Pinpoint the cell where the given text exists, returning its [x, y] midpoint coordinate. 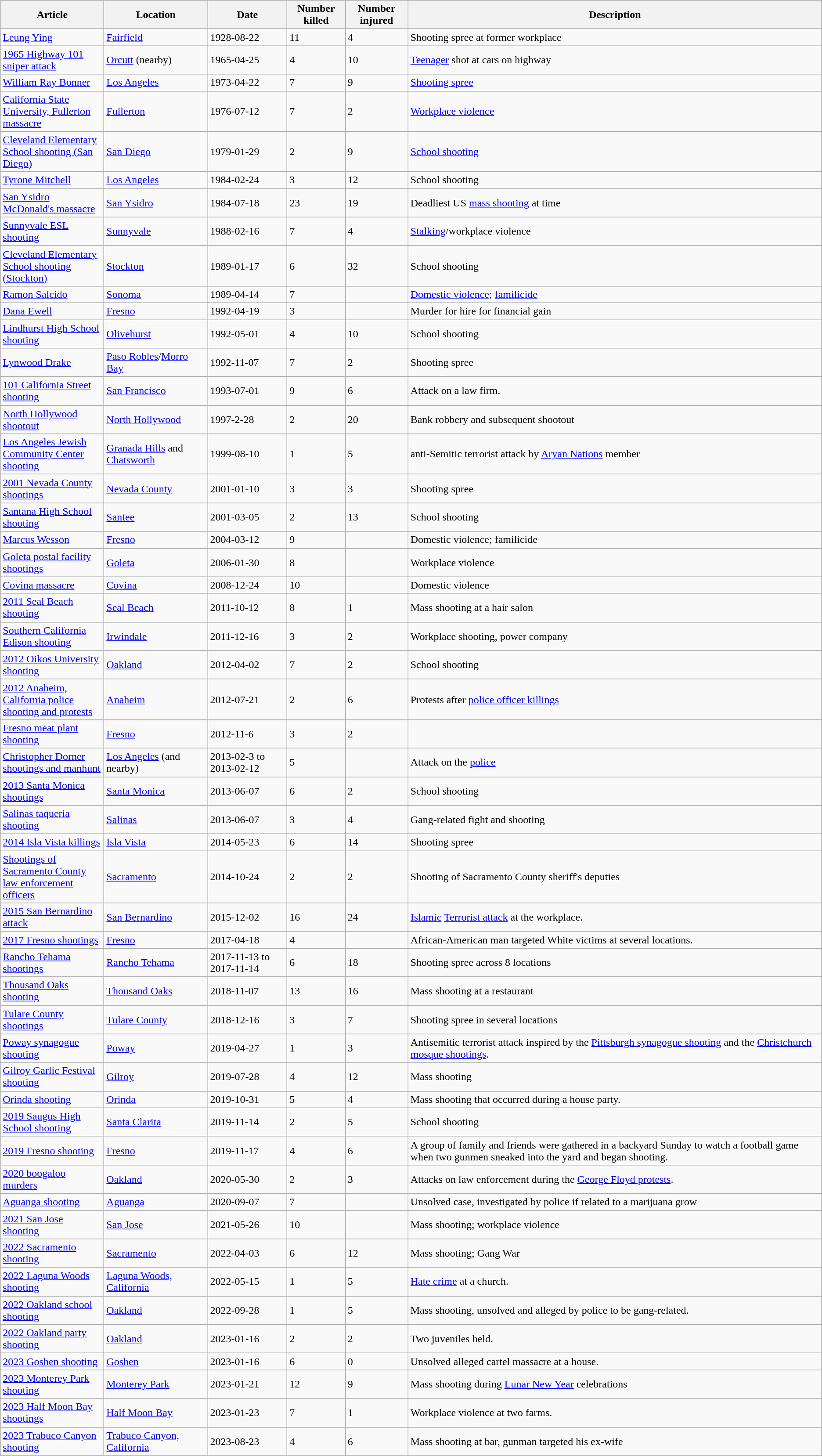
Southern California Edison shooting [52, 636]
2014-10-24 [248, 877]
Salinas [156, 820]
Protests after police officer killings [615, 699]
2014-05-23 [248, 842]
San Ysidro [156, 203]
Paso Robles/Morro Bay [156, 363]
Fairfield [156, 37]
Location [156, 15]
Santana High School shooting [52, 517]
Mass shooting; workplace violence [615, 1225]
Aguanga shooting [52, 1202]
1999-08-10 [248, 454]
Two juveniles held. [615, 1339]
2022-05-15 [248, 1282]
Thousand Oaks [156, 991]
19 [377, 203]
Aguanga [156, 1202]
San Francisco [156, 391]
1989-01-17 [248, 266]
Santa Clarita [156, 1122]
Orinda shooting [52, 1099]
Seal Beach [156, 608]
Dana Ewell [52, 311]
2019-11-17 [248, 1151]
Stalking/workplace violence [615, 231]
Islamic Terrorist attack at the workplace. [615, 917]
2022 Laguna Woods shooting [52, 1282]
2012-07-21 [248, 699]
San Bernardino [156, 917]
2012 Anaheim, California police shooting and protests [52, 699]
Irwindale [156, 636]
2017-04-18 [248, 940]
Goleta [156, 562]
2022 Sacramento shooting [52, 1254]
11 [316, 37]
2011-10-12 [248, 608]
2011-12-16 [248, 636]
San Jose [156, 1225]
1997-2-28 [248, 420]
Trabuco Canyon, California [156, 1442]
Hate crime at a church. [615, 1282]
2019-10-31 [248, 1099]
2022 Oakland party shooting [52, 1339]
2012 Oikos University shooting [52, 665]
0 [377, 1362]
Laguna Woods, California [156, 1282]
1992-05-01 [248, 334]
Shootings of Sacramento County law enforcement officers [52, 877]
Antisemitic terrorist attack inspired by the Pittsburgh synagogue shooting and the Christchurch mosque shootings. [615, 1048]
Half Moon Bay [156, 1413]
Date [248, 15]
Attack on the police [615, 762]
2021 San Jose shooting [52, 1225]
Sunnyvale ESL shooting [52, 231]
2001-03-05 [248, 517]
1992-04-19 [248, 311]
2019-07-28 [248, 1077]
2012-04-02 [248, 665]
Sunnyvale [156, 231]
2023 Trabuco Canyon shooting [52, 1442]
Gilroy [156, 1077]
1989-04-14 [248, 294]
1993-07-01 [248, 391]
2001-01-10 [248, 488]
2018-12-16 [248, 1020]
Tulare County shootings [52, 1020]
A group of family and friends were gathered in a backyard Sunday to watch a football game when two gunmen sneaked into the yard and began shooting. [615, 1151]
1965-04-25 [248, 60]
Olivehurst [156, 334]
Santa Monica [156, 791]
Deadliest US mass shooting at time [615, 203]
2008-12-24 [248, 585]
2013-02-3 to 2013-02-12 [248, 762]
2021-05-26 [248, 1225]
2012-11-6 [248, 733]
Los Angeles (and nearby) [156, 762]
Tyrone Mitchell [52, 180]
Orcutt (nearby) [156, 60]
Shooting spree in several locations [615, 1020]
Orinda [156, 1099]
2022 Oakland school shooting [52, 1311]
Number killed [316, 15]
San Diego [156, 152]
1965 Highway 101 sniper attack [52, 60]
Santee [156, 517]
2019 Saugus High School shooting [52, 1122]
20 [377, 420]
Unsolved alleged cartel massacre at a house. [615, 1362]
2006-01-30 [248, 562]
Monterey Park [156, 1384]
Number injured [377, 15]
2019 Fresno shooting [52, 1151]
San Ysidro McDonald's massacre [52, 203]
Lindhurst High School shooting [52, 334]
2023-08-23 [248, 1442]
Rancho Tehama shootings [52, 963]
Poway synagogue shooting [52, 1048]
Gang-related fight and shooting [615, 820]
2020 boogaloo murders [52, 1179]
Workplace violence at two farms. [615, 1413]
Goleta postal facility shootings [52, 562]
Covina [156, 585]
Bank robbery and subsequent shootout [615, 420]
Mass shooting that occurred during a house party. [615, 1099]
1979-01-29 [248, 152]
Unsolved case, investigated by police if related to a marijuana grow [615, 1202]
18 [377, 963]
Attack on a law firm. [615, 391]
2023 Monterey Park shooting [52, 1384]
Lynwood Drake [52, 363]
14 [377, 842]
Mass shooting, unsolved and alleged by police to be gang-related. [615, 1311]
Article [52, 15]
Rancho Tehama [156, 963]
Cleveland Elementary School shooting (San Diego) [52, 152]
Christopher Dorner shootings and manhunt [52, 762]
2019-11-14 [248, 1122]
1984-02-24 [248, 180]
Poway [156, 1048]
1976-07-12 [248, 111]
1928-08-22 [248, 37]
24 [377, 917]
2015 San Bernardino attack [52, 917]
North Hollywood [156, 420]
Isla Vista [156, 842]
Thousand Oaks shooting [52, 991]
Mass shooting [615, 1077]
101 California Street shooting [52, 391]
2023-01-23 [248, 1413]
William Ray Bonner [52, 83]
23 [316, 203]
Covina massacre [52, 585]
Shooting of Sacramento County sheriff's deputies [615, 877]
Mass shooting at a restaurant [615, 991]
Workplace shooting, power company [615, 636]
1984-07-18 [248, 203]
Attacks on law enforcement during the George Floyd protests. [615, 1179]
2022-09-28 [248, 1311]
2020-09-07 [248, 1202]
Shooting spree at former workplace [615, 37]
Marcus Wesson [52, 540]
Stockton [156, 266]
Fresno meat plant shooting [52, 733]
Tulare County [156, 1020]
Fullerton [156, 111]
Murder for hire for financial gain [615, 311]
Domestic violence [615, 585]
Description [615, 15]
2004-03-12 [248, 540]
Ramon Salcido [52, 294]
2013 Santa Monica shootings [52, 791]
Anaheim [156, 699]
2015-12-02 [248, 917]
Granada Hills and Chatsworth [156, 454]
2014 Isla Vista killings [52, 842]
North Hollywood shootout [52, 420]
Mass shooting; Gang War [615, 1254]
Shooting spree across 8 locations [615, 963]
Mass shooting during Lunar New Year celebrations [615, 1384]
Gilroy Garlic Festival shooting [52, 1077]
Leung Ying [52, 37]
Salinas taqueria shooting [52, 820]
Sonoma [156, 294]
2017-11-13 to 2017-11-14 [248, 963]
2020-05-30 [248, 1179]
African-American man targeted White victims at several locations. [615, 940]
2023 Goshen shooting [52, 1362]
2017 Fresno shootings [52, 940]
2023-01-21 [248, 1384]
1992-11-07 [248, 363]
Cleveland Elementary School shooting (Stockton) [52, 266]
anti-Semitic terrorist attack by Aryan Nations member [615, 454]
2022-04-03 [248, 1254]
1988-02-16 [248, 231]
Mass shooting at bar, gunman targeted his ex-wife [615, 1442]
Los Angeles Jewish Community Center shooting [52, 454]
2019-04-27 [248, 1048]
Goshen [156, 1362]
2018-11-07 [248, 991]
32 [377, 266]
2011 Seal Beach shooting [52, 608]
1973-04-22 [248, 83]
Mass shooting at a hair salon [615, 608]
2001 Nevada County shootings [52, 488]
California State University, Fullerton massacre [52, 111]
Teenager shot at cars on highway [615, 60]
Nevada County [156, 488]
2023 Half Moon Bay shootings [52, 1413]
